Locate the cell with the specified text and output its [X, Y] center coordinate. 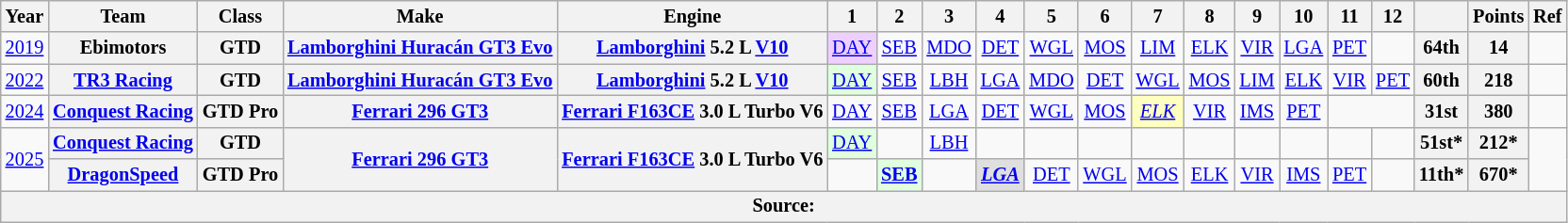
11th* [1442, 175]
Source: [784, 206]
10 [1304, 16]
14 [1498, 48]
Points [1498, 16]
Ebimotors [122, 48]
218 [1498, 80]
380 [1498, 111]
Make [420, 16]
4 [1001, 16]
8 [1210, 16]
2024 [24, 111]
Team [122, 16]
Ref [1547, 16]
Year [24, 16]
212* [1498, 143]
31st [1442, 111]
6 [1104, 16]
7 [1158, 16]
Engine [692, 16]
3 [948, 16]
64th [1442, 48]
12 [1393, 16]
Class [240, 16]
670* [1498, 175]
DragonSpeed [122, 175]
5 [1052, 16]
1 [852, 16]
60th [1442, 80]
TR3 Racing [122, 80]
11 [1349, 16]
9 [1257, 16]
51st* [1442, 143]
2019 [24, 48]
2022 [24, 80]
2 [899, 16]
2025 [24, 158]
